Extract the (x, y) coordinate from the center of the cell holding the provided text.  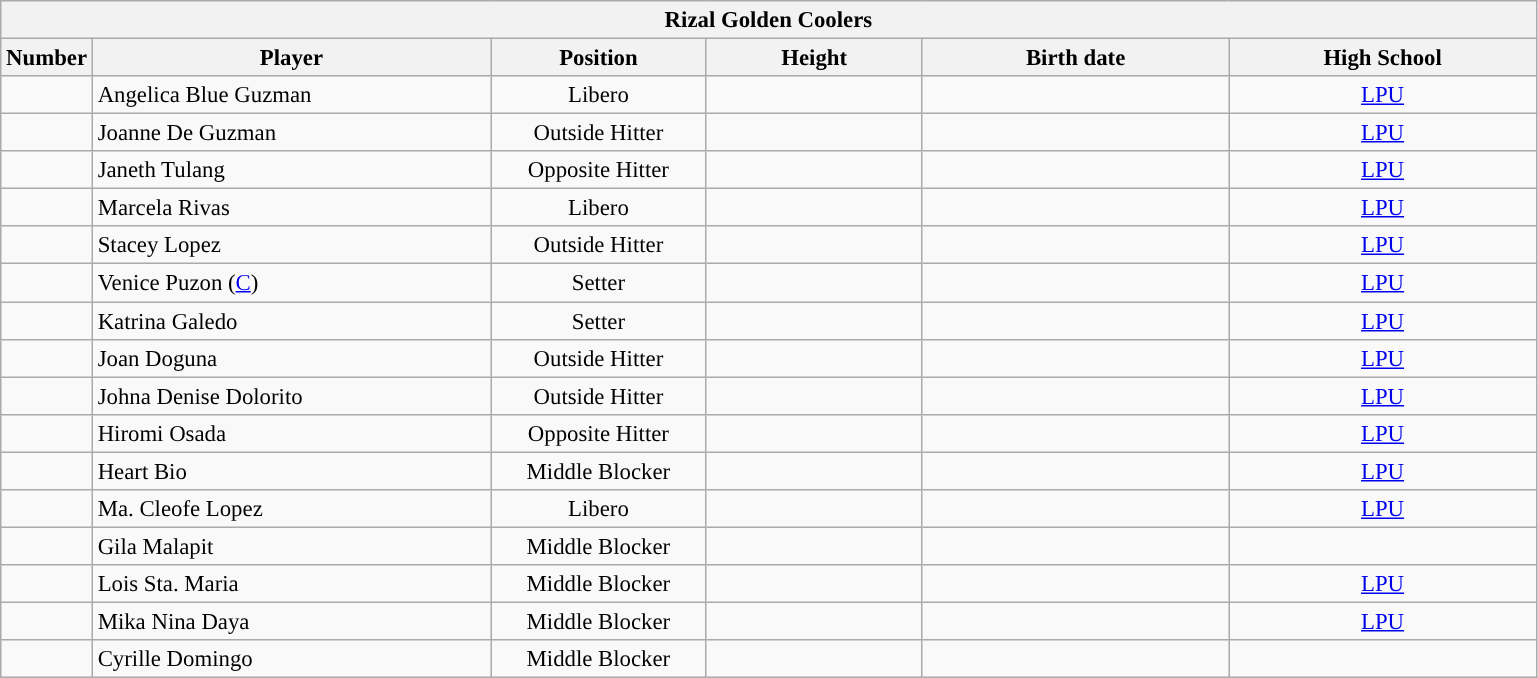
Birth date (1076, 58)
Number (47, 58)
Katrina Galedo (291, 321)
Angelica Blue Guzman (291, 95)
Marcela Rivas (291, 208)
Mika Nina Daya (291, 621)
Johna Denise Dolorito (291, 396)
Rizal Golden Coolers (768, 20)
Player (291, 58)
Lois Sta. Maria (291, 584)
Gila Malapit (291, 546)
Hiromi Osada (291, 433)
Ma. Cleofe Lopez (291, 509)
Venice Puzon (C) (291, 283)
Position (599, 58)
Joanne De Guzman (291, 133)
Heart Bio (291, 471)
Stacey Lopez (291, 245)
Joan Doguna (291, 358)
High School (1382, 58)
Cyrille Domingo (291, 659)
Height (814, 58)
Janeth Tulang (291, 170)
